Search for the cell housing the specified text and yield its [X, Y] center coordinate. 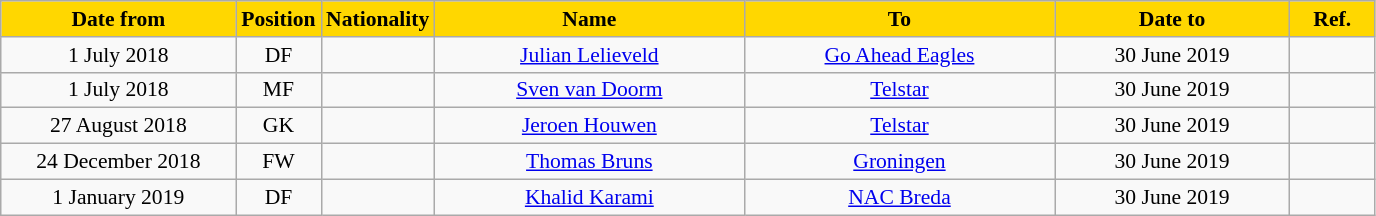
Date to [1172, 19]
Sven van Doorm [589, 90]
FW [278, 162]
Date from [118, 19]
Groningen [899, 162]
27 August 2018 [118, 126]
MF [278, 90]
Thomas Bruns [589, 162]
Name [589, 19]
1 January 2019 [118, 197]
GK [278, 126]
Go Ahead Eagles [899, 55]
To [899, 19]
Nationality [378, 19]
Khalid Karami [589, 197]
24 December 2018 [118, 162]
NAC Breda [899, 197]
Jeroen Houwen [589, 126]
Ref. [1332, 19]
Position [278, 19]
Julian Lelieveld [589, 55]
